Identify which cell holds the provided text, then report its (x, y) central coordinate. 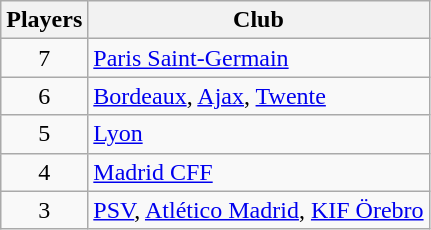
5 (44, 134)
Madrid CFF (258, 172)
Club (258, 20)
7 (44, 58)
Bordeaux, Ajax, Twente (258, 96)
PSV, Atlético Madrid, KIF Örebro (258, 210)
3 (44, 210)
4 (44, 172)
Players (44, 20)
6 (44, 96)
Lyon (258, 134)
Paris Saint-Germain (258, 58)
